From the cell containing the given text, extract its center point as (x, y) coordinate. 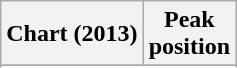
Peakposition (189, 34)
Chart (2013) (72, 34)
